Detect which cell encompasses the target text, then output its (X, Y) center coordinate. 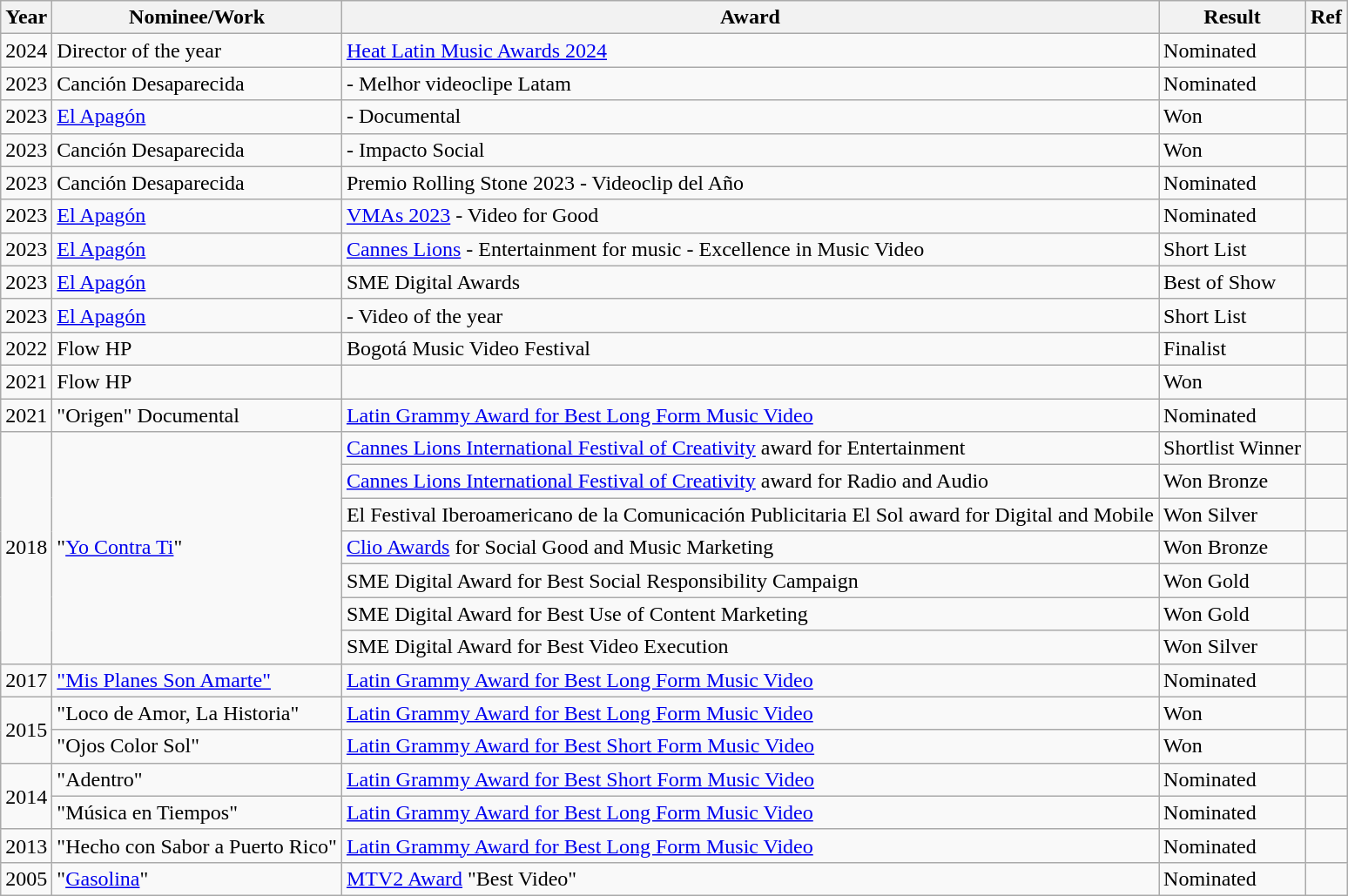
Shortlist Winner (1233, 448)
Best of Show (1233, 282)
2024 (26, 51)
"Hecho con Sabor a Puerto Rico" (197, 845)
VMAs 2023 - Video for Good (750, 216)
"Ojos Color Sol" (197, 746)
Premio Rolling Stone 2023 - Videoclip del Año (750, 183)
2022 (26, 348)
2005 (26, 879)
Nominee/Work (197, 17)
Clio Awards for Social Good and Music Marketing (750, 548)
SME Digital Award for Best Use of Content Marketing (750, 614)
Finalist (1233, 348)
Bogotá Music Video Festival (750, 348)
SME Digital Awards (750, 282)
2013 (26, 845)
2017 (26, 680)
- Documental (750, 117)
"Adentro" (197, 779)
MTV2 Award "Best Video" (750, 879)
SME Digital Award for Best Video Execution (750, 647)
"Música en Tiempos" (197, 812)
El Festival Iberoamericano de la Comunicación Publicitaria El Sol award for Digital and Mobile (750, 515)
- Melhor videoclipe Latam (750, 84)
Result (1233, 17)
SME Digital Award for Best Social Responsibility Campaign (750, 581)
- Impacto Social (750, 150)
Cannes Lions - Entertainment for music - Excellence in Music Video (750, 249)
2018 (26, 548)
- Video of the year (750, 315)
2015 (26, 730)
Award (750, 17)
Ref (1327, 17)
"Loco de Amor, La Historia" (197, 713)
Year (26, 17)
Cannes Lions International Festival of Creativity award for Entertainment (750, 448)
"Gasolina" (197, 879)
"Origen" Documental (197, 415)
Cannes Lions International Festival of Creativity award for Radio and Audio (750, 482)
"Mis Planes Son Amarte" (197, 680)
Director of the year (197, 51)
2014 (26, 796)
"Yo Contra Ti" (197, 548)
Heat Latin Music Awards 2024 (750, 51)
